Provide the (x, y) coordinate of the cell's center where the given text is located.  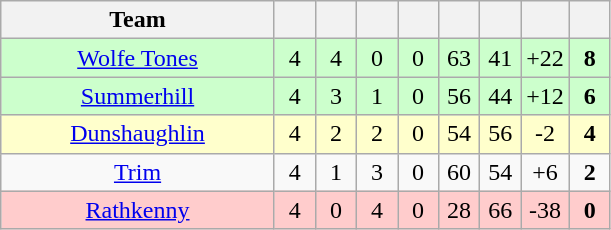
+6 (546, 172)
41 (500, 58)
44 (500, 96)
Dunshaughlin (138, 134)
28 (460, 210)
Summerhill (138, 96)
8 (590, 58)
Rathkenny (138, 210)
66 (500, 210)
+22 (546, 58)
63 (460, 58)
Team (138, 20)
-38 (546, 210)
60 (460, 172)
Trim (138, 172)
+12 (546, 96)
-2 (546, 134)
Wolfe Tones (138, 58)
6 (590, 96)
